Return (X, Y) of the center of cell containing provided text 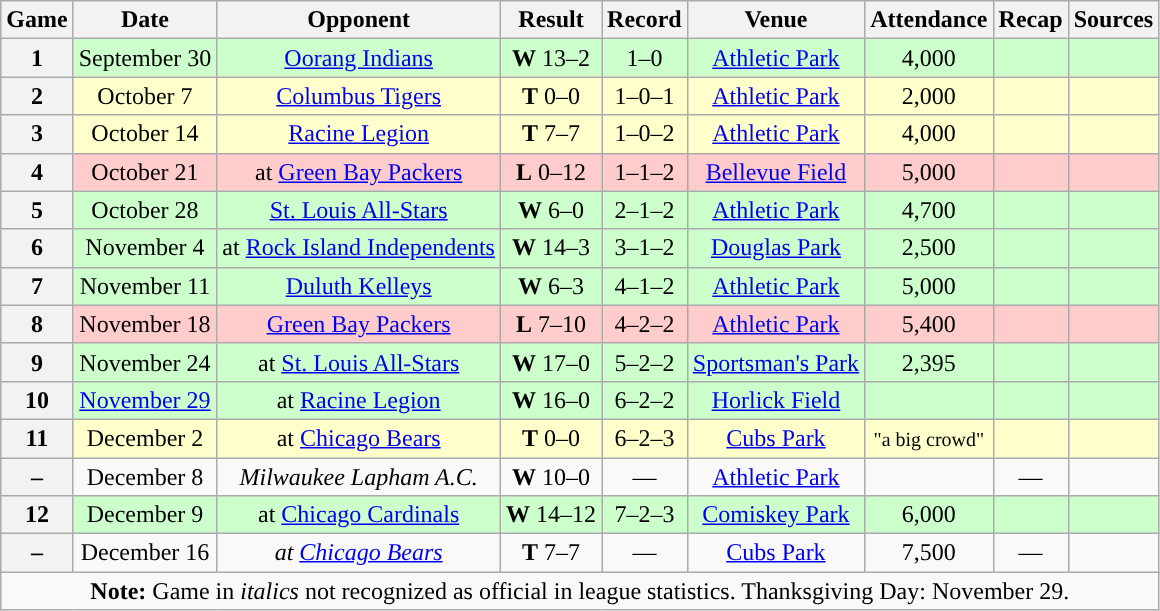
7 (37, 286)
"a big crowd" (929, 438)
October 28 (145, 210)
Duluth Kelleys (359, 286)
3 (37, 134)
W 17–0 (550, 362)
L 0–12 (550, 172)
Douglas Park (776, 248)
November 4 (145, 248)
Date (145, 20)
W 16–0 (550, 400)
December 8 (145, 477)
Horlick Field (776, 400)
W 6–3 (550, 286)
Racine Legion (359, 134)
December 2 (145, 438)
Oorang Indians (359, 58)
10 (37, 400)
Comiskey Park (776, 515)
Venue (776, 20)
3–1–2 (645, 248)
4 (37, 172)
5–2–2 (645, 362)
1–0–1 (645, 96)
November 11 (145, 286)
7,500 (929, 553)
Bellevue Field (776, 172)
1 (37, 58)
November 24 (145, 362)
2,500 (929, 248)
October 7 (145, 96)
W 10–0 (550, 477)
6–2–2 (645, 400)
Recap (1030, 20)
Game (37, 20)
Sportsman's Park (776, 362)
L 7–10 (550, 324)
2,000 (929, 96)
4–2–2 (645, 324)
October 14 (145, 134)
Columbus Tigers (359, 96)
November 18 (145, 324)
6–2–3 (645, 438)
7–2–3 (645, 515)
5,400 (929, 324)
1–0 (645, 58)
Green Bay Packers (359, 324)
2 (37, 96)
November 29 (145, 400)
Result (550, 20)
8 (37, 324)
4,700 (929, 210)
Record (645, 20)
at Green Bay Packers (359, 172)
Opponent (359, 20)
11 (37, 438)
at Rock Island Independents (359, 248)
4–1–2 (645, 286)
Attendance (929, 20)
W 14–12 (550, 515)
December 9 (145, 515)
September 30 (145, 58)
12 (37, 515)
1–0–2 (645, 134)
2–1–2 (645, 210)
December 16 (145, 553)
1–1–2 (645, 172)
W 13–2 (550, 58)
6,000 (929, 515)
St. Louis All-Stars (359, 210)
6 (37, 248)
October 21 (145, 172)
5 (37, 210)
9 (37, 362)
W 14–3 (550, 248)
at St. Louis All-Stars (359, 362)
Milwaukee Lapham A.C. (359, 477)
at Chicago Cardinals (359, 515)
W 6–0 (550, 210)
at Racine Legion (359, 400)
2,395 (929, 362)
Sources (1114, 20)
Note: Game in italics not recognized as official in league statistics. Thanksgiving Day: November 29. (580, 591)
